Search for the cell housing the specified text and yield its (x, y) center coordinate. 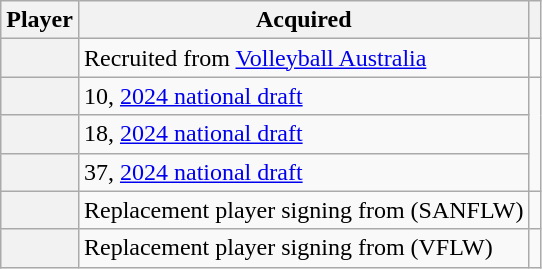
Recruited from Volleyball Australia (304, 58)
Player (40, 20)
Replacement player signing from (VFLW) (304, 248)
37, 2024 national draft (304, 172)
Acquired (304, 20)
10, 2024 national draft (304, 96)
Replacement player signing from (SANFLW) (304, 210)
18, 2024 national draft (304, 134)
